Detect which cell encompasses the target text, then output its [x, y] center coordinate. 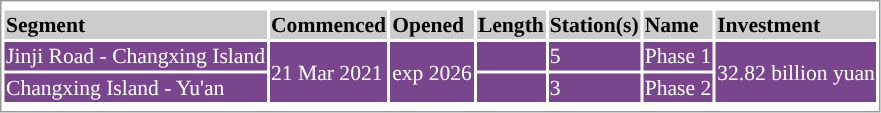
Segment [135, 24]
Commenced [329, 24]
Length [510, 24]
Phase 2 [678, 88]
Phase 1 [678, 56]
exp 2026 [432, 72]
3 [594, 88]
21 Mar 2021 [329, 72]
5 [594, 56]
Investment [796, 24]
Changxing Island - Yu'an [135, 88]
Opened [432, 24]
Name [678, 24]
32.82 billion yuan [796, 72]
Station(s) [594, 24]
Jinji Road - Changxing Island [135, 56]
